For the text-containing cell, return its midpoint in (x, y) coordinate format. 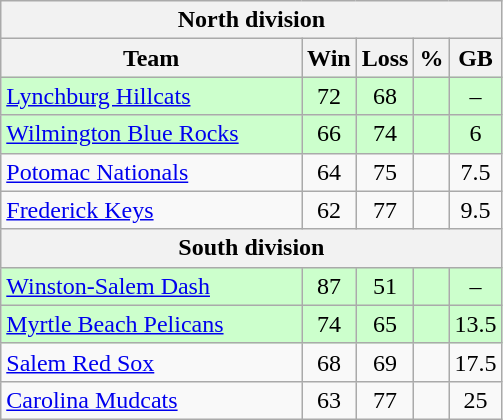
South division (252, 248)
75 (385, 172)
North division (252, 20)
13.5 (476, 324)
Win (330, 58)
66 (330, 134)
% (432, 58)
65 (385, 324)
7.5 (476, 172)
Loss (385, 58)
Salem Red Sox (152, 362)
69 (385, 362)
63 (330, 400)
Wilmington Blue Rocks (152, 134)
Team (152, 58)
6 (476, 134)
Potomac Nationals (152, 172)
17.5 (476, 362)
Frederick Keys (152, 210)
9.5 (476, 210)
64 (330, 172)
72 (330, 96)
Myrtle Beach Pelicans (152, 324)
Carolina Mudcats (152, 400)
87 (330, 286)
GB (476, 58)
62 (330, 210)
51 (385, 286)
25 (476, 400)
Lynchburg Hillcats (152, 96)
Winston-Salem Dash (152, 286)
